Detect which cell encompasses the target text, then output its [x, y] center coordinate. 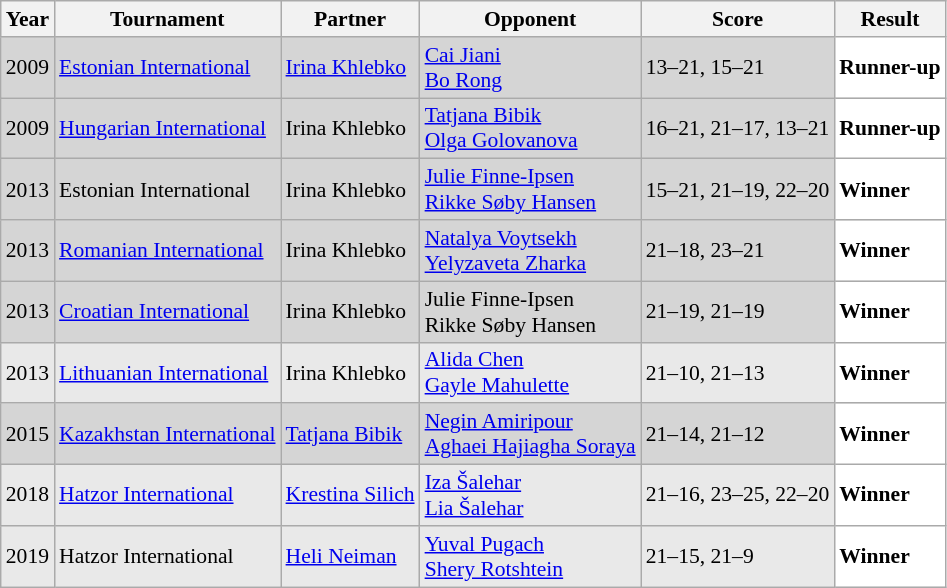
2018 [28, 496]
Krestina Silich [350, 496]
15–21, 21–19, 22–20 [738, 190]
Lithuanian International [167, 372]
13–21, 15–21 [738, 68]
21–16, 23–25, 22–20 [738, 496]
Natalya Voytsekh Yelyzaveta Zharka [530, 250]
Croatian International [167, 312]
Tatjana Bibik Olga Golovanova [530, 128]
Yuval Pugach Shery Rotshtein [530, 556]
21–10, 21–13 [738, 372]
Tournament [167, 19]
Romanian International [167, 250]
Alida Chen Gayle Mahulette [530, 372]
Tatjana Bibik [350, 434]
16–21, 21–17, 13–21 [738, 128]
2015 [28, 434]
Partner [350, 19]
2019 [28, 556]
Kazakhstan International [167, 434]
Iza Šalehar Lia Šalehar [530, 496]
21–14, 21–12 [738, 434]
Hungarian International [167, 128]
Year [28, 19]
21–18, 23–21 [738, 250]
21–15, 21–9 [738, 556]
Heli Neiman [350, 556]
Score [738, 19]
Result [890, 19]
Opponent [530, 19]
21–19, 21–19 [738, 312]
Negin Amiripour Aghaei Hajiagha Soraya [530, 434]
Cai Jiani Bo Rong [530, 68]
